For the text-containing cell, return its midpoint in (x, y) coordinate format. 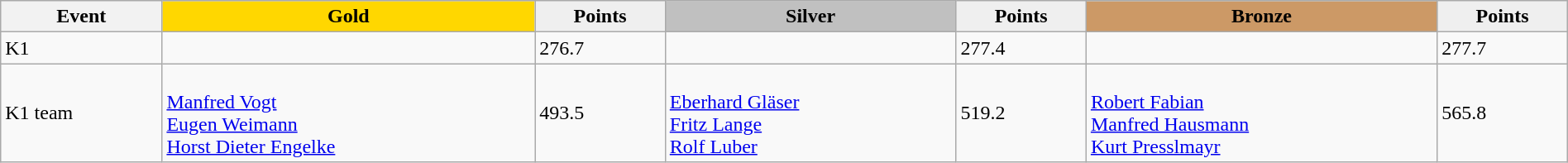
Silver (810, 17)
493.5 (600, 113)
K1 (81, 48)
519.2 (1021, 113)
Manfred VogtEugen WeimannHorst Dieter Engelke (349, 113)
Eberhard GläserFritz LangeRolf Luber (810, 113)
Robert FabianManfred HausmannKurt Presslmayr (1261, 113)
277.7 (1503, 48)
Gold (349, 17)
565.8 (1503, 113)
276.7 (600, 48)
Bronze (1261, 17)
K1 team (81, 113)
277.4 (1021, 48)
Event (81, 17)
